Detect which cell encompasses the target text, then output its [x, y] center coordinate. 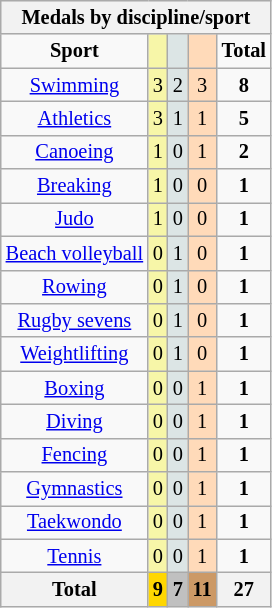
8 [244, 85]
Tennis [74, 556]
Sport [74, 51]
Canoeing [74, 152]
Boxing [74, 388]
Medals by discipline/sport [136, 17]
Breaking [74, 186]
Weightlifting [74, 354]
9 [158, 589]
5 [244, 118]
27 [244, 589]
Rugby sevens [74, 320]
Judo [74, 219]
Diving [74, 421]
Taekwondo [74, 522]
Swimming [74, 85]
Athletics [74, 118]
Beach volleyball [74, 253]
7 [178, 589]
Fencing [74, 455]
Gymnastics [74, 489]
11 [202, 589]
Rowing [74, 287]
